Return the [x, y] coordinate for the center point of the cell that contains the specified text.  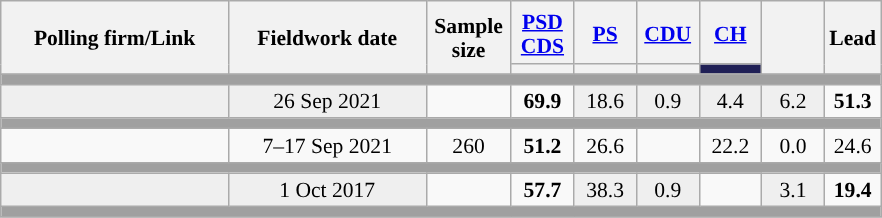
4.4 [730, 101]
1 Oct 2017 [327, 190]
260 [468, 146]
Polling firm/Link [115, 38]
PSDCDS [542, 32]
57.7 [542, 190]
69.9 [542, 101]
24.6 [852, 146]
6.2 [794, 101]
PS [606, 32]
22.2 [730, 146]
19.4 [852, 190]
Fieldwork date [327, 38]
CDU [668, 32]
51.3 [852, 101]
Lead [852, 38]
0.0 [794, 146]
7–17 Sep 2021 [327, 146]
18.6 [606, 101]
26 Sep 2021 [327, 101]
3.1 [794, 190]
38.3 [606, 190]
26.6 [606, 146]
CH [730, 32]
Sample size [468, 38]
51.2 [542, 146]
